For the text-containing cell, return its midpoint in [X, Y] coordinate format. 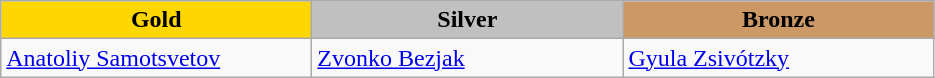
Anatoliy Samotsvetov [156, 58]
Silver [468, 20]
Zvonko Bezjak [468, 58]
Gyula Zsivótzky [778, 58]
Bronze [778, 20]
Gold [156, 20]
